For the text-containing cell, return its midpoint in (x, y) coordinate format. 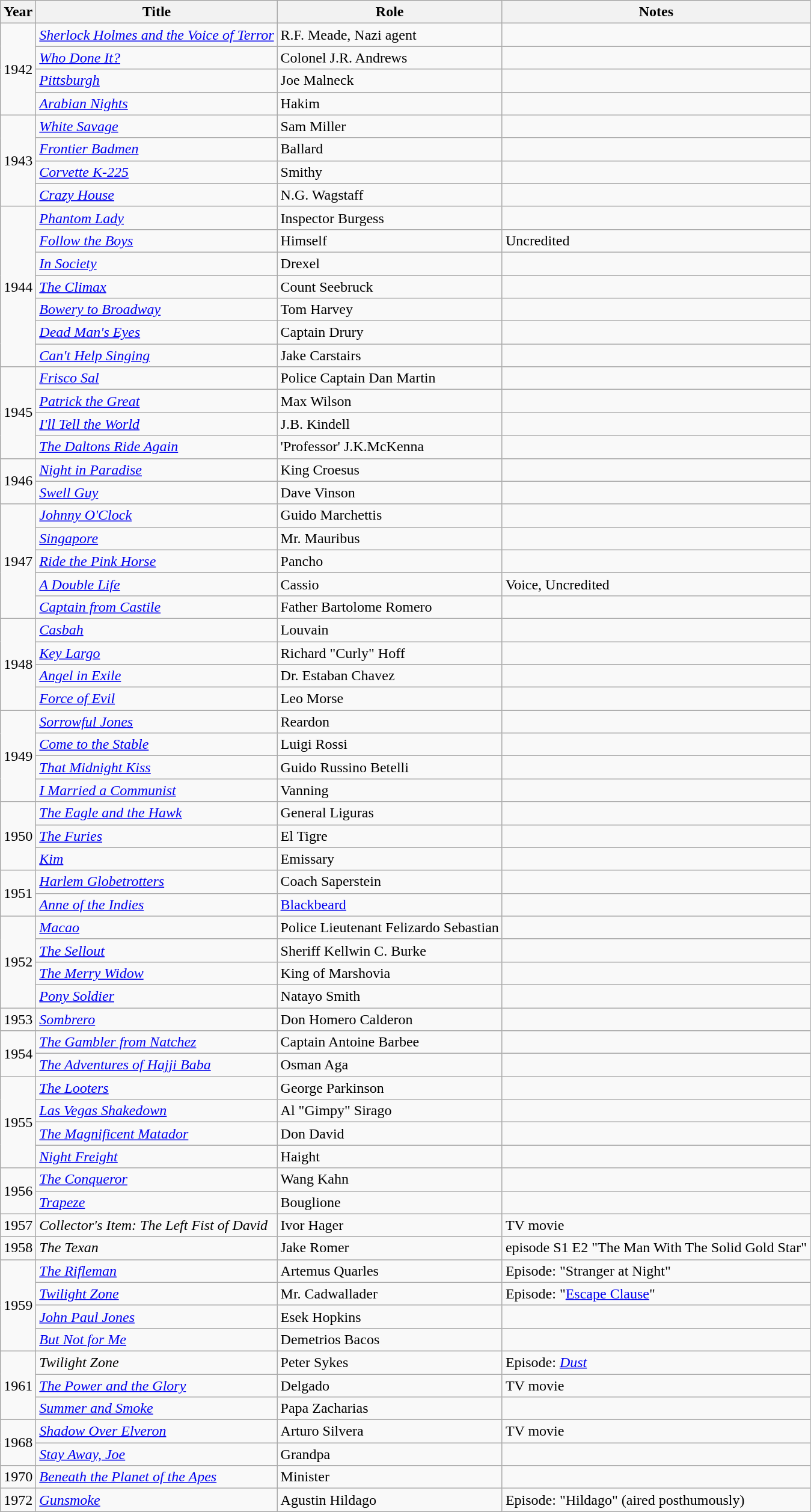
Voice, Uncredited (656, 584)
Year (18, 12)
Delgado (390, 1385)
But Not for Me (156, 1339)
Colonel J.R. Andrews (390, 58)
1951 (18, 893)
Captain Antoine Barbee (390, 1042)
1949 (18, 756)
Minister (390, 1477)
1956 (18, 1191)
Inspector Burgess (390, 218)
Gunsmoke (156, 1500)
1959 (18, 1305)
Pony Soldier (156, 996)
1953 (18, 1019)
Guido Marchettis (390, 515)
1947 (18, 561)
Haight (390, 1157)
Jake Romer (390, 1248)
N.G. Wagstaff (390, 195)
Who Done It? (156, 58)
The Furies (156, 836)
Demetrios Bacos (390, 1339)
Follow the Boys (156, 241)
Emissary (390, 859)
1970 (18, 1477)
1942 (18, 69)
The Rifleman (156, 1271)
Bowery to Broadway (156, 310)
The Climax (156, 287)
Episode: "Hildago" (aired posthumously) (656, 1500)
Night in Paradise (156, 470)
Ride the Pink Horse (156, 561)
1952 (18, 962)
Episode: "Escape Clause" (656, 1294)
The Conqueror (156, 1179)
Don Homero Calderon (390, 1019)
Guido Russino Betelli (390, 767)
Frisco Sal (156, 378)
1945 (18, 413)
In Society (156, 263)
Dead Man's Eyes (156, 333)
Captain from Castile (156, 607)
Arturo Silvera (390, 1431)
Trapeze (156, 1202)
Bouglione (390, 1202)
Louvain (390, 630)
Count Seebruck (390, 287)
Tom Harvey (390, 310)
Sombrero (156, 1019)
Pancho (390, 561)
Episode: Dust (656, 1362)
1955 (18, 1122)
Johnny O'Clock (156, 515)
Al "Gimpy" Sirago (390, 1111)
Grandpa (390, 1454)
1961 (18, 1385)
Sherlock Holmes and the Voice of Terror (156, 35)
Ballard (390, 149)
Summer and Smoke (156, 1409)
Police Captain Dan Martin (390, 378)
Frontier Badmen (156, 149)
Jake Carstairs (390, 355)
The Sellout (156, 950)
Pittsburgh (156, 81)
Beneath the Planet of the Apes (156, 1477)
Papa Zacharias (390, 1409)
Natayo Smith (390, 996)
The Adventures of Hajji Baba (156, 1065)
Joe Malneck (390, 81)
Police Lieutenant Felizardo Sebastian (390, 927)
Las Vegas Shakedown (156, 1111)
King Croesus (390, 470)
Father Bartolome Romero (390, 607)
General Liguras (390, 813)
The Eagle and the Hawk (156, 813)
Dave Vinson (390, 493)
Kim (156, 859)
Captain Drury (390, 333)
1943 (18, 161)
Sorrowful Jones (156, 722)
White Savage (156, 126)
1950 (18, 836)
Luigi Rossi (390, 745)
episode S1 E2 "The Man With The Solid Gold Star" (656, 1248)
Swell Guy (156, 493)
Don David (390, 1134)
Can't Help Singing (156, 355)
Shadow Over Elveron (156, 1431)
Coach Saperstein (390, 882)
The Daltons Ride Again (156, 447)
The Gambler from Natchez (156, 1042)
J.B. Kindell (390, 424)
Mr. Cadwallader (390, 1294)
1958 (18, 1248)
Himself (390, 241)
Harlem Globetrotters (156, 882)
Max Wilson (390, 401)
1946 (18, 481)
Angel in Exile (156, 676)
'Professor' J.K.McKenna (390, 447)
Ivor Hager (390, 1225)
1968 (18, 1443)
Crazy House (156, 195)
Phantom Lady (156, 218)
Richard "Curly" Hoff (390, 653)
Force of Evil (156, 699)
R.F. Meade, Nazi agent (390, 35)
George Parkinson (390, 1088)
Wang Kahn (390, 1179)
The Merry Widow (156, 973)
Title (156, 12)
Artemus Quarles (390, 1271)
Episode: "Stranger at Night" (656, 1271)
1972 (18, 1500)
Collector's Item: The Left Fist of David (156, 1225)
Macao (156, 927)
Leo Morse (390, 699)
King of Marshovia (390, 973)
Stay Away, Joe (156, 1454)
1948 (18, 664)
The Power and the Glory (156, 1385)
Esek Hopkins (390, 1317)
Hakim (390, 103)
1954 (18, 1054)
Peter Sykes (390, 1362)
The Magnificent Matador (156, 1134)
Role (390, 12)
Dr. Estaban Chavez (390, 676)
Sheriff Kellwin C. Burke (390, 950)
El Tigre (390, 836)
1944 (18, 286)
I'll Tell the World (156, 424)
Vanning (390, 790)
John Paul Jones (156, 1317)
That Midnight Kiss (156, 767)
Cassio (390, 584)
Reardon (390, 722)
A Double Life (156, 584)
Arabian Nights (156, 103)
The Looters (156, 1088)
Blackbeard (390, 905)
Patrick the Great (156, 401)
Notes (656, 12)
1957 (18, 1225)
Anne of the Indies (156, 905)
Smithy (390, 172)
I Married a Communist (156, 790)
Key Largo (156, 653)
Agustin Hildago (390, 1500)
Uncredited (656, 241)
Mr. Mauribus (390, 538)
Corvette K-225 (156, 172)
Come to the Stable (156, 745)
Singapore (156, 538)
Drexel (390, 263)
Sam Miller (390, 126)
Osman Aga (390, 1065)
Casbah (156, 630)
Night Freight (156, 1157)
The Texan (156, 1248)
